Detect which cell encompasses the target text, then output its (x, y) center coordinate. 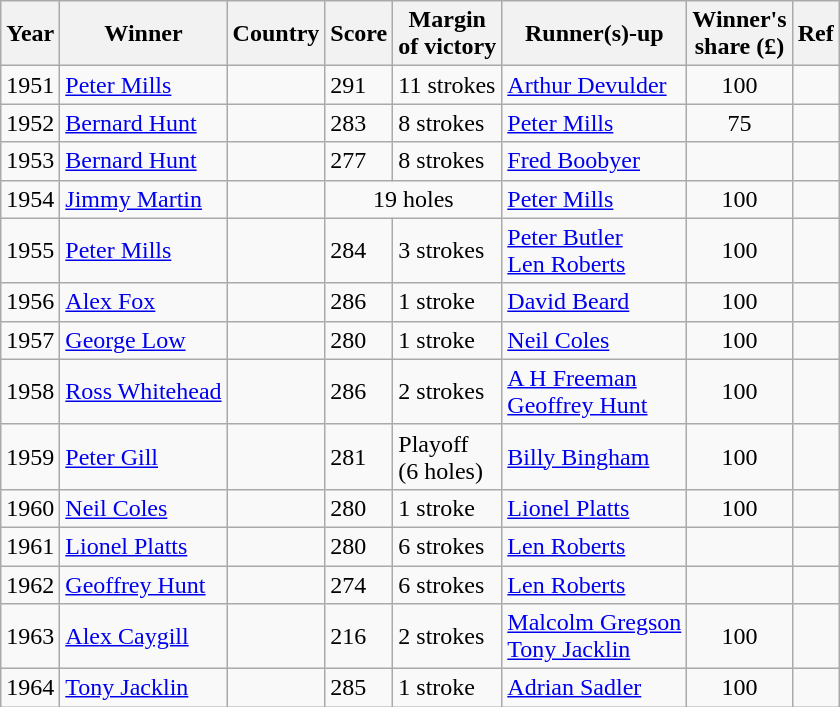
291 (359, 85)
19 holes (414, 199)
11 strokes (448, 85)
1951 (30, 85)
75 (740, 123)
Score (359, 34)
3 strokes (448, 250)
A H Freeman Geoffrey Hunt (594, 392)
1957 (30, 340)
283 (359, 123)
274 (359, 585)
1961 (30, 546)
Alex Caygill (144, 636)
Alex Fox (144, 302)
Winner (144, 34)
David Beard (594, 302)
Arthur Devulder (594, 85)
281 (359, 456)
George Low (144, 340)
1954 (30, 199)
1956 (30, 302)
Malcolm Gregson Tony Jacklin (594, 636)
Fred Boobyer (594, 161)
Jimmy Martin (144, 199)
1960 (30, 508)
Adrian Sadler (594, 688)
1959 (30, 456)
Year (30, 34)
277 (359, 161)
1958 (30, 392)
1955 (30, 250)
Ross Whitehead (144, 392)
284 (359, 250)
Marginof victory (448, 34)
Peter Gill (144, 456)
Country (276, 34)
216 (359, 636)
Ref (816, 34)
1953 (30, 161)
285 (359, 688)
1962 (30, 585)
Winner'sshare (£) (740, 34)
1963 (30, 636)
1964 (30, 688)
Tony Jacklin (144, 688)
1952 (30, 123)
Playoff(6 holes) (448, 456)
Billy Bingham (594, 456)
Geoffrey Hunt (144, 585)
Peter Butler Len Roberts (594, 250)
Runner(s)-up (594, 34)
